Search for the cell housing the specified text and yield its [X, Y] center coordinate. 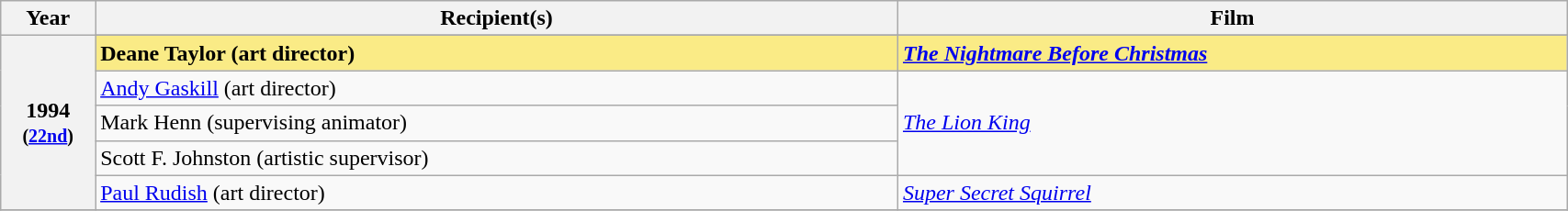
Scott F. Johnston (artistic supervisor) [497, 158]
The Lion King [1232, 123]
Recipient(s) [497, 18]
The Nightmare Before Christmas [1232, 53]
Year [48, 18]
1994 (22nd) [48, 123]
Paul Rudish (art director) [497, 193]
Film [1232, 18]
Super Secret Squirrel [1232, 193]
Mark Henn (supervising animator) [497, 123]
Deane Taylor (art director) [497, 53]
Andy Gaskill (art director) [497, 88]
